Return the (X, Y) coordinate for the center point of the cell that contains the specified text.  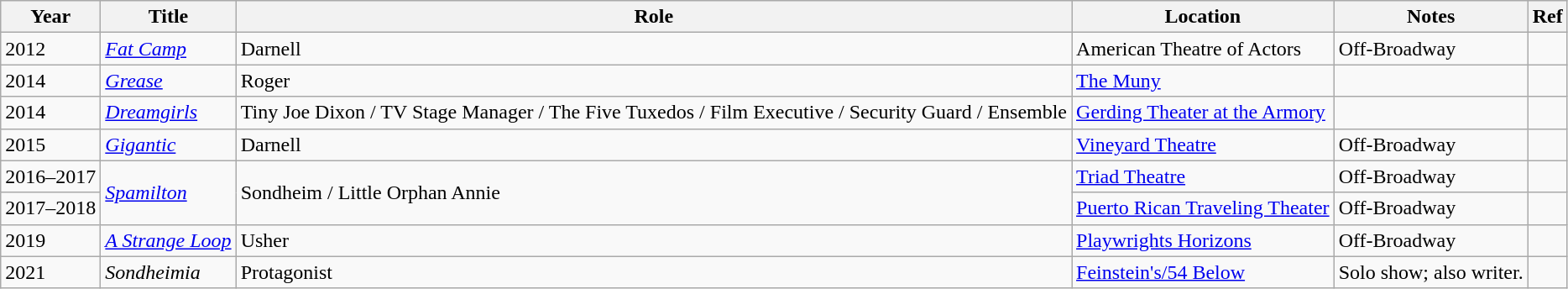
Playwrights Horizons (1204, 240)
Grease (168, 81)
Role (653, 17)
Sondheim / Little Orphan Annie (653, 192)
Protagonist (653, 272)
Solo show; also writer. (1430, 272)
Title (168, 17)
2012 (50, 49)
Vineyard Theatre (1204, 144)
Ref (1548, 17)
American Theatre of Actors (1204, 49)
2021 (50, 272)
Usher (653, 240)
Sondheimia (168, 272)
Location (1204, 17)
2016–2017 (50, 176)
Feinstein's/54 Below (1204, 272)
Dreamgirls (168, 113)
Spamilton (168, 192)
Gigantic (168, 144)
2019 (50, 240)
Tiny Joe Dixon / TV Stage Manager / The Five Tuxedos / Film Executive / Security Guard / Ensemble (653, 113)
2017–2018 (50, 208)
2015 (50, 144)
A Strange Loop (168, 240)
Puerto Rican Traveling Theater (1204, 208)
Triad Theatre (1204, 176)
Notes (1430, 17)
The Muny (1204, 81)
Roger (653, 81)
Year (50, 17)
Fat Camp (168, 49)
Gerding Theater at the Armory (1204, 113)
